Determine the (X, Y) coordinate at the center of the cell enclosing the given text.  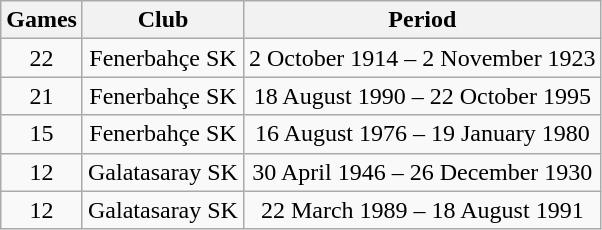
Club (162, 20)
Games (42, 20)
30 April 1946 – 26 December 1930 (422, 172)
16 August 1976 – 19 January 1980 (422, 134)
22 (42, 58)
22 March 1989 – 18 August 1991 (422, 210)
Period (422, 20)
18 August 1990 – 22 October 1995 (422, 96)
2 October 1914 – 2 November 1923 (422, 58)
15 (42, 134)
21 (42, 96)
